For the text-containing cell, return its midpoint in [X, Y] coordinate format. 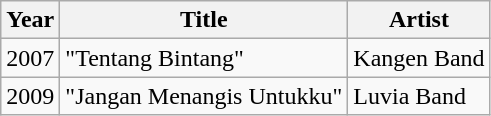
"Jangan Menangis Untukku" [204, 96]
"Tentang Bintang" [204, 58]
Title [204, 20]
Artist [419, 20]
Kangen Band [419, 58]
2009 [30, 96]
Luvia Band [419, 96]
Year [30, 20]
2007 [30, 58]
